Find where the given text appears and provide that cell's center as [X, Y] coordinate. 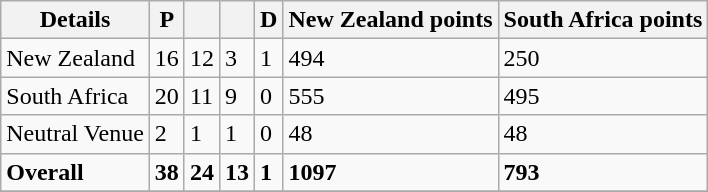
2 [166, 134]
24 [202, 172]
New Zealand points [390, 20]
South Africa points [603, 20]
P [166, 20]
South Africa [76, 96]
1097 [390, 172]
Overall [76, 172]
12 [202, 58]
11 [202, 96]
13 [236, 172]
Neutral Venue [76, 134]
250 [603, 58]
495 [603, 96]
D [269, 20]
16 [166, 58]
20 [166, 96]
3 [236, 58]
555 [390, 96]
494 [390, 58]
9 [236, 96]
793 [603, 172]
New Zealand [76, 58]
Details [76, 20]
38 [166, 172]
